Detect which cell encompasses the target text, then output its [x, y] center coordinate. 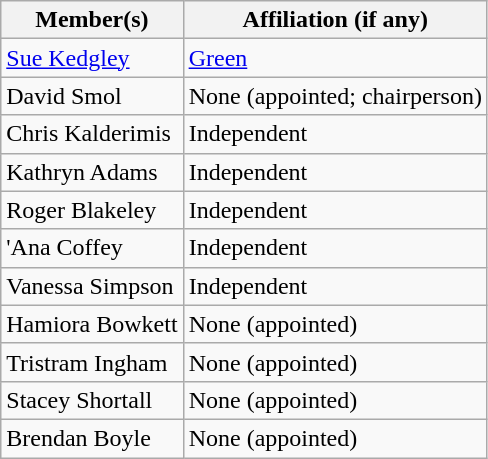
Hamiora Bowkett [92, 324]
David Smol [92, 96]
None (appointed; chairperson) [335, 96]
'Ana Coffey [92, 248]
Stacey Shortall [92, 400]
Tristram Ingham [92, 362]
Member(s) [92, 20]
Affiliation (if any) [335, 20]
Sue Kedgley [92, 58]
Brendan Boyle [92, 438]
Kathryn Adams [92, 172]
Roger Blakeley [92, 210]
Green [335, 58]
Chris Kalderimis [92, 134]
Vanessa Simpson [92, 286]
